Locate the cell with the specified text and output its (x, y) center coordinate. 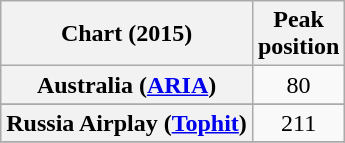
80 (298, 85)
Australia (ARIA) (127, 85)
211 (298, 123)
Russia Airplay (Tophit) (127, 123)
Peakposition (298, 34)
Chart (2015) (127, 34)
